Pinpoint the cell where the given text exists, returning its [X, Y] midpoint coordinate. 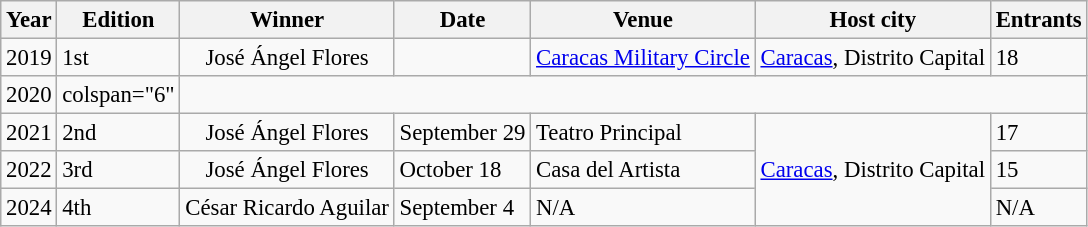
18 [1038, 58]
2019 [29, 58]
September 29 [462, 133]
Casa del Artista [643, 170]
2021 [29, 133]
17 [1038, 133]
15 [1038, 170]
César Ricardo Aguilar [287, 208]
October 18 [462, 170]
2nd [118, 133]
Year [29, 20]
Teatro Principal [643, 133]
2022 [29, 170]
2020 [29, 95]
1st [118, 58]
September 4 [462, 208]
Caracas Military Circle [643, 58]
Host city [872, 20]
4th [118, 208]
Date [462, 20]
3rd [118, 170]
colspan="6" [118, 95]
Entrants [1038, 20]
Edition [118, 20]
Venue [643, 20]
2024 [29, 208]
Winner [287, 20]
